Return the [x, y] coordinate for the center point of the cell that contains the specified text.  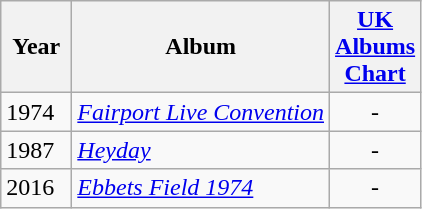
Year [36, 47]
2016 [36, 188]
Heyday [201, 150]
UK Albums Chart [376, 47]
Album [201, 47]
Fairport Live Convention [201, 112]
Ebbets Field 1974 [201, 188]
1987 [36, 150]
1974 [36, 112]
